Return (X, Y) of the center of cell containing provided text 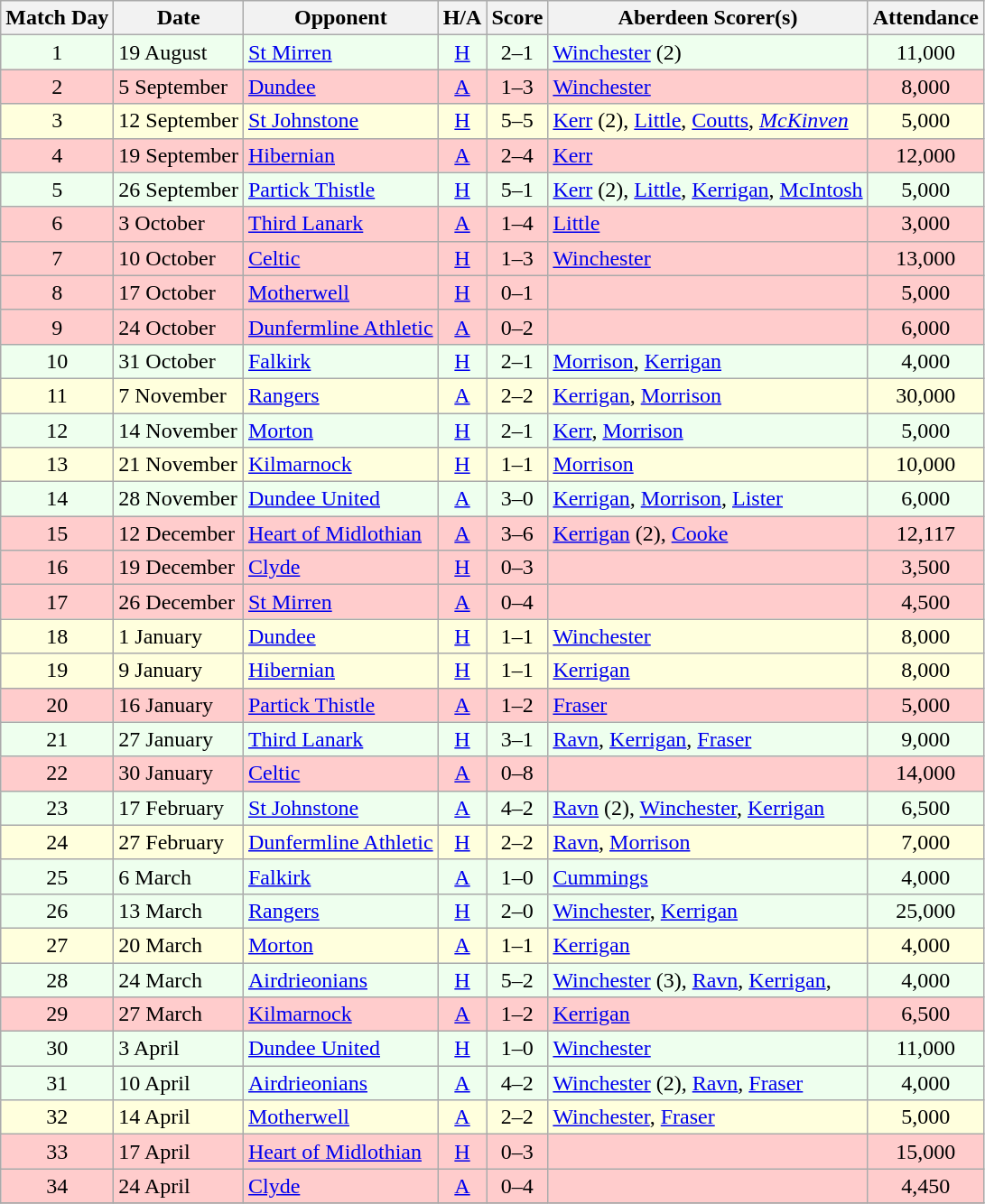
Kerr (2), Little, Kerrigan, McIntosh (708, 190)
3 (58, 121)
27 January (179, 739)
5–1 (517, 190)
3,000 (925, 224)
26 September (179, 190)
10,000 (925, 465)
34 (58, 1186)
11 (58, 395)
2 (58, 87)
20 March (179, 945)
Score (517, 18)
5–2 (517, 979)
Kerr (708, 155)
8 (58, 292)
31 (58, 1083)
Morrison, Kerrigan (708, 361)
3 October (179, 224)
12 (58, 431)
16 (58, 568)
5 September (179, 87)
Winchester, Kerrigan (708, 911)
Ravn (2), Winchester, Kerrigan (708, 808)
3 April (179, 1049)
0–1 (517, 292)
Attendance (925, 18)
12,117 (925, 533)
28 (58, 979)
5–5 (517, 121)
32 (58, 1117)
23 (58, 808)
Ravn, Morrison (708, 842)
0–2 (517, 327)
Aberdeen Scorer(s) (708, 18)
24 April (179, 1186)
17 April (179, 1152)
27 February (179, 842)
Cummings (708, 876)
6 March (179, 876)
24 (58, 842)
30 (58, 1049)
Match Day (58, 18)
3–6 (517, 533)
2–4 (517, 155)
19 September (179, 155)
6 (58, 224)
19 August (179, 52)
30 January (179, 773)
12,000 (925, 155)
26 December (179, 602)
4,450 (925, 1186)
Morrison (708, 465)
14,000 (925, 773)
33 (58, 1152)
4 (58, 155)
3–1 (517, 739)
7,000 (925, 842)
24 March (179, 979)
12 September (179, 121)
4,500 (925, 602)
17 (58, 602)
9 January (179, 671)
28 November (179, 499)
13 (58, 465)
13 March (179, 911)
15,000 (925, 1152)
3,500 (925, 568)
Winchester, Fraser (708, 1117)
9,000 (925, 739)
21 (58, 739)
20 (58, 705)
12 December (179, 533)
14 April (179, 1117)
17 February (179, 808)
14 (58, 499)
31 October (179, 361)
21 November (179, 465)
Winchester (2) (708, 52)
Winchester (3), Ravn, Kerrigan, (708, 979)
14 November (179, 431)
H/A (462, 18)
Kerrigan, Morrison (708, 395)
18 (58, 636)
25 (58, 876)
Kerr, Morrison (708, 431)
Winchester (2), Ravn, Fraser (708, 1083)
Little (708, 224)
2–0 (517, 911)
Kerrigan (2), Cooke (708, 533)
25,000 (925, 911)
27 March (179, 1014)
19 (58, 671)
3–0 (517, 499)
13,000 (925, 258)
1–4 (517, 224)
27 (58, 945)
7 November (179, 395)
10 (58, 361)
Ravn, Kerrigan, Fraser (708, 739)
30,000 (925, 395)
16 January (179, 705)
26 (58, 911)
9 (58, 327)
29 (58, 1014)
Kerrigan, Morrison, Lister (708, 499)
7 (58, 258)
Kerr (2), Little, Coutts, McKinven (708, 121)
1 (58, 52)
15 (58, 533)
19 December (179, 568)
1 January (179, 636)
Opponent (340, 18)
Fraser (708, 705)
10 October (179, 258)
17 October (179, 292)
5 (58, 190)
10 April (179, 1083)
24 October (179, 327)
Date (179, 18)
0–8 (517, 773)
22 (58, 773)
